Return [x, y] of the center of cell containing provided text 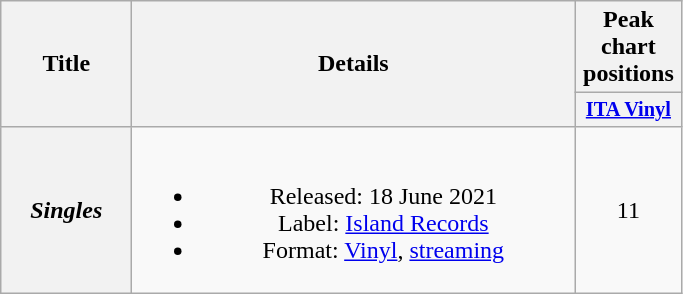
Singles [66, 210]
Released: 18 June 2021Label: Island RecordsFormat: Vinyl, streaming [354, 210]
Title [66, 64]
Peak chart positions [628, 47]
Details [354, 64]
11 [628, 210]
ITA Vinyl [628, 110]
